Return the [X, Y] coordinate for the center point of the cell that contains the specified text.  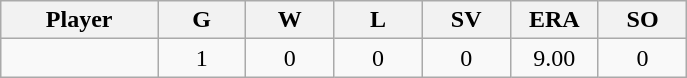
SO [642, 20]
ERA [554, 20]
1 [202, 58]
G [202, 20]
Player [80, 20]
W [290, 20]
9.00 [554, 58]
L [378, 20]
SV [466, 20]
